For the text-containing cell, return its midpoint in (X, Y) coordinate format. 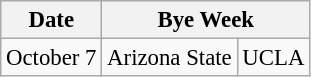
October 7 (52, 58)
Bye Week (206, 20)
Arizona State (170, 58)
Date (52, 20)
UCLA (274, 58)
